Identify which cell holds the provided text, then report its (x, y) central coordinate. 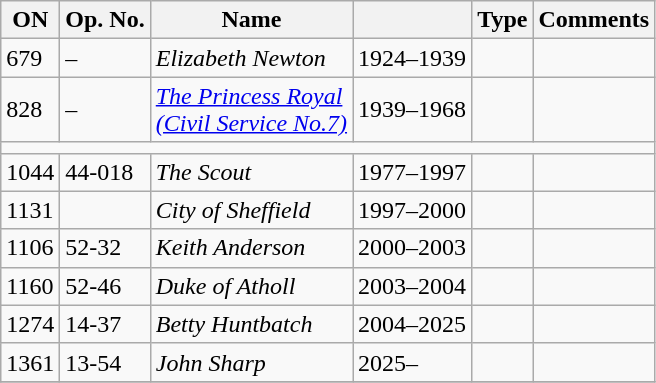
Betty Huntbatch (251, 324)
1924–1939 (412, 58)
1274 (30, 324)
1939–1968 (412, 110)
City of Sheffield (251, 210)
1131 (30, 210)
2025– (412, 362)
Name (251, 20)
828 (30, 110)
Op. No. (105, 20)
14-37 (105, 324)
1361 (30, 362)
1044 (30, 172)
Elizabeth Newton (251, 58)
The Princess Royal(Civil Service No.7) (251, 110)
2000–2003 (412, 248)
ON (30, 20)
Type (502, 20)
Comments (594, 20)
The Scout (251, 172)
1106 (30, 248)
679 (30, 58)
John Sharp (251, 362)
2004–2025 (412, 324)
52-46 (105, 286)
1977–1997 (412, 172)
1997–2000 (412, 210)
Keith Anderson (251, 248)
44-018 (105, 172)
13-54 (105, 362)
2003–2004 (412, 286)
1160 (30, 286)
52-32 (105, 248)
Duke of Atholl (251, 286)
